Pinpoint the cell where the given text exists, returning its [x, y] midpoint coordinate. 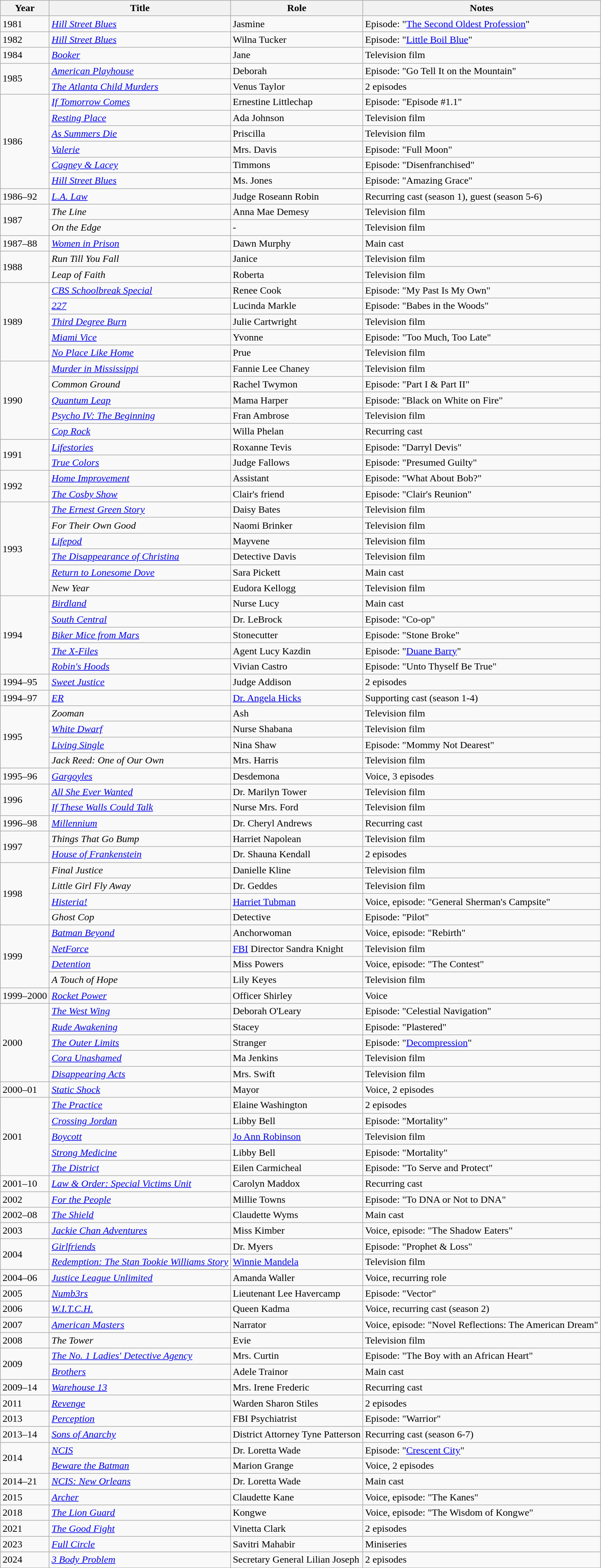
Roberta [297, 275]
Lieutenant Lee Havercamp [297, 1293]
Third Degree Burn [140, 322]
Narrator [297, 1325]
Brothers [140, 1372]
Judge Fallows [297, 463]
Jackie Chan Adventures [140, 1231]
Deborah [297, 71]
The Lion Guard [140, 1513]
Lifestories [140, 447]
Valerie [140, 149]
2007 [25, 1325]
Voice, episode: "The Wisdom of Kongwe" [482, 1513]
2011 [25, 1403]
Voice, episode: "The Shadow Eaters" [482, 1231]
2024 [25, 1560]
Return to Lonesome Dove [140, 572]
NCIS [140, 1450]
Episode: "Mommy Not Dearest" [482, 745]
Claudette Wyms [297, 1215]
Dawn Murphy [297, 243]
Nurse Mrs. Ford [297, 807]
The Tower [140, 1340]
1987 [25, 220]
The West Wing [140, 1011]
Priscilla [297, 133]
Year [25, 8]
2023 [25, 1544]
2014–21 [25, 1482]
2004 [25, 1254]
2002 [25, 1199]
If Tomorrow Comes [140, 102]
Lily Keyes [297, 980]
Jo Ann Robinson [297, 1136]
Episode: "Warrior" [482, 1419]
Prue [297, 353]
2001–10 [25, 1183]
Episode: "Unto Thyself Be True" [482, 666]
L.A. Law [140, 196]
Women in Prison [140, 243]
2000–01 [25, 1090]
Nurse Shabana [297, 729]
CBS Schoolbreak Special [140, 290]
Voice, recurring role [482, 1278]
Static Shock [140, 1090]
Batman Beyond [140, 933]
Savitri Mahabir [297, 1544]
2004–06 [25, 1278]
Episode: "Episode #1.1" [482, 102]
The X-Files [140, 651]
2001 [25, 1136]
Judge Roseann Robin [297, 196]
Episode: "What About Bob?" [482, 478]
Supporting cast (season 1-4) [482, 698]
Ghost Cop [140, 917]
Mrs. Swift [297, 1074]
1994–95 [25, 682]
Willa Phelan [297, 431]
Dr. Shauna Kendall [297, 854]
The Atlanta Child Murders [140, 86]
Naomi Brinker [297, 525]
Sweet Justice [140, 682]
Voice, episode: "General Sherman's Campsite" [482, 901]
Detention [140, 964]
Desdemona [297, 776]
Episode: "My Past Is My Own" [482, 290]
Episode: "Disenfranchised" [482, 165]
Yvonne [297, 337]
Full Circle [140, 1544]
True Colors [140, 463]
Wilna Tucker [297, 40]
Histeria! [140, 901]
Venus Taylor [297, 86]
Mrs. Irene Frederic [297, 1387]
Cora Unashamed [140, 1058]
Stacey [297, 1027]
For Their Own Good [140, 525]
Quantum Leap [140, 400]
Notes [482, 8]
Dr. Geddes [297, 886]
White Dwarf [140, 729]
Miami Vice [140, 337]
Episode: "Presumed Guilty" [482, 463]
House of Frankenstein [140, 854]
Mayor [297, 1090]
The Practice [140, 1105]
Mrs. Davis [297, 149]
Redemption: The Stan Tookie Williams Story [140, 1262]
Mrs. Harris [297, 761]
Vivian Castro [297, 666]
The No. 1 Ladies' Detective Agency [140, 1356]
Voice, episode: "Rebirth" [482, 933]
Danielle Kline [297, 870]
1999 [25, 956]
Daisy Bates [297, 510]
New Year [140, 588]
Anchorwoman [297, 933]
Ernestine Littlechap [297, 102]
Roxanne Tevis [297, 447]
Lucinda Markle [297, 306]
Episode: "To DNA or Not to DNA" [482, 1199]
Run Till You Fall [140, 259]
Things That Go Bump [140, 839]
Jane [297, 55]
Living Single [140, 745]
Revenge [140, 1403]
1989 [25, 322]
Anna Mae Demesy [297, 212]
1994 [25, 635]
Claudette Kane [297, 1497]
Voice, episode: "The Contest" [482, 964]
No Place Like Home [140, 353]
The Line [140, 212]
Zooman [140, 714]
The Good Fight [140, 1528]
Episode: "Duane Barry" [482, 651]
Stonecutter [297, 635]
Harriet Tubman [297, 901]
Kongwe [297, 1513]
NCIS: New Orleans [140, 1482]
American Playhouse [140, 71]
W.I.T.C.H. [140, 1309]
The Ernest Green Story [140, 510]
Strong Medicine [140, 1152]
1995 [25, 737]
Leap of Faith [140, 275]
Voice, recurring cast (season 2) [482, 1309]
2005 [25, 1293]
Sara Pickett [297, 572]
Episode: "Black on White on Fire" [482, 400]
2013 [25, 1419]
The Disappearance of Christina [140, 557]
Carolyn Maddox [297, 1183]
Stranger [297, 1043]
Miniseries [482, 1544]
Queen Kadma [297, 1309]
Little Girl Fly Away [140, 886]
Boycott [140, 1136]
Justice League Unlimited [140, 1278]
Eilen Carmicheal [297, 1168]
1999–2000 [25, 996]
2018 [25, 1513]
Robin's Hoods [140, 666]
Timmons [297, 165]
1987–88 [25, 243]
A Touch of Hope [140, 980]
Law & Order: Special Victims Unit [140, 1183]
Archer [140, 1497]
Rocket Power [140, 996]
Officer Shirley [297, 996]
Episode: "Darryl Devis" [482, 447]
The District [140, 1168]
Episode: "Part I & Part II" [482, 384]
Final Justice [140, 870]
Deborah O'Leary [297, 1011]
Jack Reed: One of Our Own [140, 761]
Agent Lucy Kazdin [297, 651]
1986–92 [25, 196]
Voice [482, 996]
South Central [140, 619]
Beware the Batman [140, 1466]
Recurring cast (season 6-7) [482, 1434]
Episode: "The Boy with an African Heart" [482, 1356]
The Outer Limits [140, 1043]
Episode: "Crescent City" [482, 1450]
Episode: "Pilot" [482, 917]
1994–97 [25, 698]
Episode: "Vector" [482, 1293]
Episode: "Full Moon" [482, 149]
1985 [25, 79]
2008 [25, 1340]
1998 [25, 894]
Mama Harper [297, 400]
Numb3rs [140, 1293]
Winnie Mandela [297, 1262]
1984 [25, 55]
FBI Director Sandra Knight [297, 948]
Rude Awakening [140, 1027]
All She Ever Wanted [140, 792]
Rachel Twymon [297, 384]
Episode: "Go Tell It on the Mountain" [482, 71]
Dr. Cheryl Andrews [297, 823]
Sons of Anarchy [140, 1434]
Episode: "Clair's Reunion" [482, 494]
Warden Sharon Stiles [297, 1403]
Voice, episode: "The Kanes" [482, 1497]
Mrs. Curtin [297, 1356]
Dr. Myers [297, 1246]
1996–98 [25, 823]
Cagney & Lacey [140, 165]
Marion Grange [297, 1466]
Julie Cartwright [297, 322]
Clair's friend [297, 494]
Nurse Lucy [297, 604]
Murder in Mississippi [140, 369]
1981 [25, 24]
Episode: "Prophet & Loss" [482, 1246]
Millie Towns [297, 1199]
2003 [25, 1231]
The Shield [140, 1215]
Fran Ambrose [297, 415]
Episode: "Decompression" [482, 1043]
Episode: "To Serve and Protect" [482, 1168]
Mayvene [297, 541]
American Masters [140, 1325]
Biker Mice from Mars [140, 635]
Harriet Napolean [297, 839]
District Attorney Tyne Patterson [297, 1434]
Dr. Angela Hicks [297, 698]
3 Body Problem [140, 1560]
2021 [25, 1528]
Millennium [140, 823]
2000 [25, 1043]
The Cosby Show [140, 494]
Common Ground [140, 384]
Birdland [140, 604]
Disappearing Acts [140, 1074]
Eudora Kellogg [297, 588]
Fannie Lee Chaney [297, 369]
Voice, episode: "Novel Reflections: The American Dream" [482, 1325]
2009 [25, 1364]
NetForce [140, 948]
Dr. Marilyn Tower [297, 792]
If These Walls Could Talk [140, 807]
For the People [140, 1199]
227 [140, 306]
Episode: "Plastered" [482, 1027]
Episode: "Too Much, Too Late" [482, 337]
1990 [25, 400]
Recurring cast (season 1), guest (season 5-6) [482, 196]
Elaine Washington [297, 1105]
Miss Kimber [297, 1231]
Psycho IV: The Beginning [140, 415]
1993 [25, 549]
Amanda Waller [297, 1278]
1992 [25, 486]
1991 [25, 455]
Episode: "Amazing Grace" [482, 180]
Ash [297, 714]
FBI Psychiatrist [297, 1419]
Ada Johnson [297, 118]
Warehouse 13 [140, 1387]
Role [297, 8]
Dr. LeBrock [297, 619]
Detective Davis [297, 557]
Judge Addison [297, 682]
1986 [25, 141]
Episode: "Little Boil Blue" [482, 40]
Miss Powers [297, 964]
Episode: "The Second Oldest Profession" [482, 24]
1996 [25, 800]
Episode: "Babes in the Woods" [482, 306]
Girlfriends [140, 1246]
Gargoyles [140, 776]
2015 [25, 1497]
Crossing Jordan [140, 1121]
2002–08 [25, 1215]
2014 [25, 1458]
Secretary General Lilian Joseph [297, 1560]
1995–96 [25, 776]
Ms. Jones [297, 180]
Vinetta Clark [297, 1528]
2006 [25, 1309]
Lifepod [140, 541]
Ma Jenkins [297, 1058]
On the Edge [140, 228]
As Summers Die [140, 133]
Evie [297, 1340]
Episode: "Co-op" [482, 619]
Adele Trainor [297, 1372]
Episode: "Stone Broke" [482, 635]
Jasmine [297, 24]
1988 [25, 267]
Voice, 3 episodes [482, 776]
2013–14 [25, 1434]
Perception [140, 1419]
Assistant [297, 478]
- [297, 228]
Janice [297, 259]
ER [140, 698]
Renee Cook [297, 290]
Detective [297, 917]
Resting Place [140, 118]
Booker [140, 55]
Title [140, 8]
Episode: "Celestial Navigation" [482, 1011]
Nina Shaw [297, 745]
Home Improvement [140, 478]
1997 [25, 847]
1982 [25, 40]
2009–14 [25, 1387]
Cop Rock [140, 431]
